Identify which cell holds the provided text, then report its [X, Y] central coordinate. 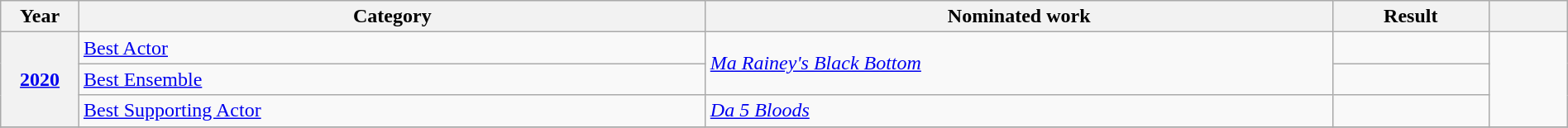
Result [1411, 17]
Nominated work [1019, 17]
Year [40, 17]
Category [392, 17]
2020 [40, 79]
Best Supporting Actor [392, 111]
Ma Rainey's Black Bottom [1019, 64]
Best Ensemble [392, 79]
Da 5 Bloods [1019, 111]
Best Actor [392, 48]
